Return the [X, Y] coordinate for the center point of the cell that contains the specified text.  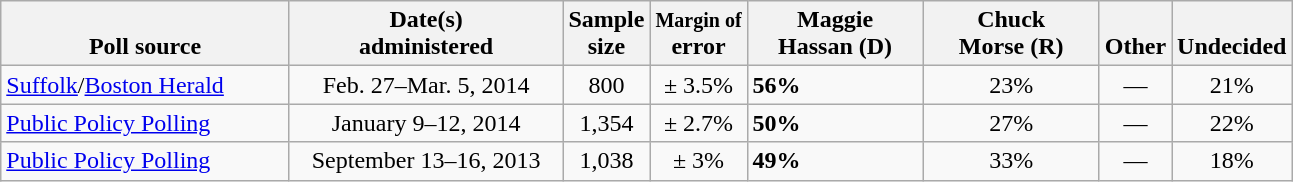
Undecided [1232, 34]
1,354 [606, 123]
Other [1135, 34]
± 2.7% [698, 123]
1,038 [606, 161]
33% [1011, 161]
23% [1011, 85]
Samplesize [606, 34]
22% [1232, 123]
56% [835, 85]
± 3% [698, 161]
Suffolk/Boston Herald [146, 85]
800 [606, 85]
September 13–16, 2013 [426, 161]
ChuckMorse (R) [1011, 34]
27% [1011, 123]
Feb. 27–Mar. 5, 2014 [426, 85]
18% [1232, 161]
January 9–12, 2014 [426, 123]
21% [1232, 85]
MaggieHassan (D) [835, 34]
49% [835, 161]
Poll source [146, 34]
± 3.5% [698, 85]
Date(s)administered [426, 34]
50% [835, 123]
Margin oferror [698, 34]
